Extract the (X, Y) coordinate from the center of the cell holding the provided text.  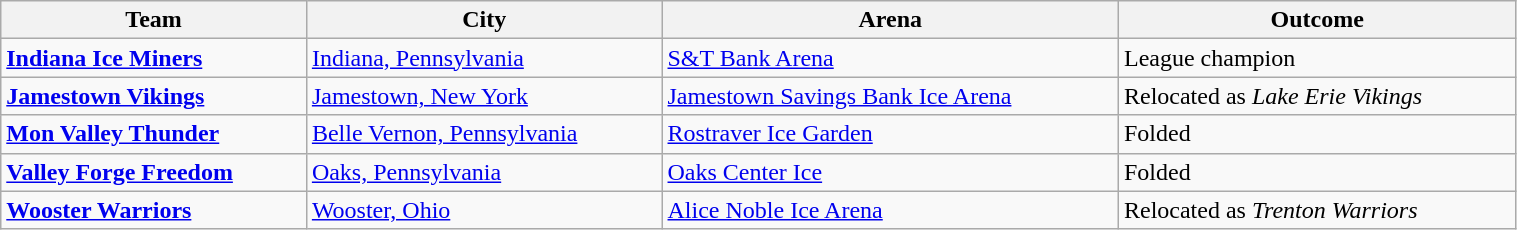
Jamestown Vikings (154, 96)
Team (154, 20)
Mon Valley Thunder (154, 134)
Belle Vernon, Pennsylvania (484, 134)
Indiana, Pennsylvania (484, 58)
Relocated as Lake Erie Vikings (1317, 96)
Wooster Warriors (154, 210)
Relocated as Trenton Warriors (1317, 210)
Valley Forge Freedom (154, 172)
City (484, 20)
Oaks, Pennsylvania (484, 172)
Jamestown, New York (484, 96)
S&T Bank Arena (890, 58)
Outcome (1317, 20)
Rostraver Ice Garden (890, 134)
Alice Noble Ice Arena (890, 210)
Jamestown Savings Bank Ice Arena (890, 96)
Wooster, Ohio (484, 210)
Indiana Ice Miners (154, 58)
Arena (890, 20)
League champion (1317, 58)
Oaks Center Ice (890, 172)
